For the text-containing cell, return its midpoint in [X, Y] coordinate format. 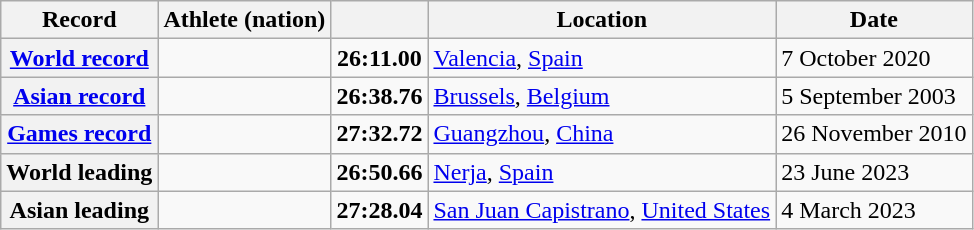
23 June 2023 [874, 172]
Asian record [80, 96]
Asian leading [80, 210]
San Juan Capistrano, United States [602, 210]
Brussels, Belgium [602, 96]
26:11.00 [380, 58]
Nerja, Spain [602, 172]
7 October 2020 [874, 58]
Record [80, 20]
World leading [80, 172]
Athlete (nation) [244, 20]
26 November 2010 [874, 134]
Date [874, 20]
Location [602, 20]
World record [80, 58]
Guangzhou, China [602, 134]
27:32.72 [380, 134]
26:50.66 [380, 172]
27:28.04 [380, 210]
5 September 2003 [874, 96]
Games record [80, 134]
Valencia, Spain [602, 58]
4 March 2023 [874, 210]
26:38.76 [380, 96]
